Detect which cell encompasses the target text, then output its [x, y] center coordinate. 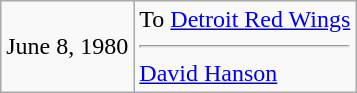
To Detroit Red WingsDavid Hanson [245, 47]
June 8, 1980 [68, 47]
